Return the [X, Y] coordinate for the center point of the cell that contains the specified text.  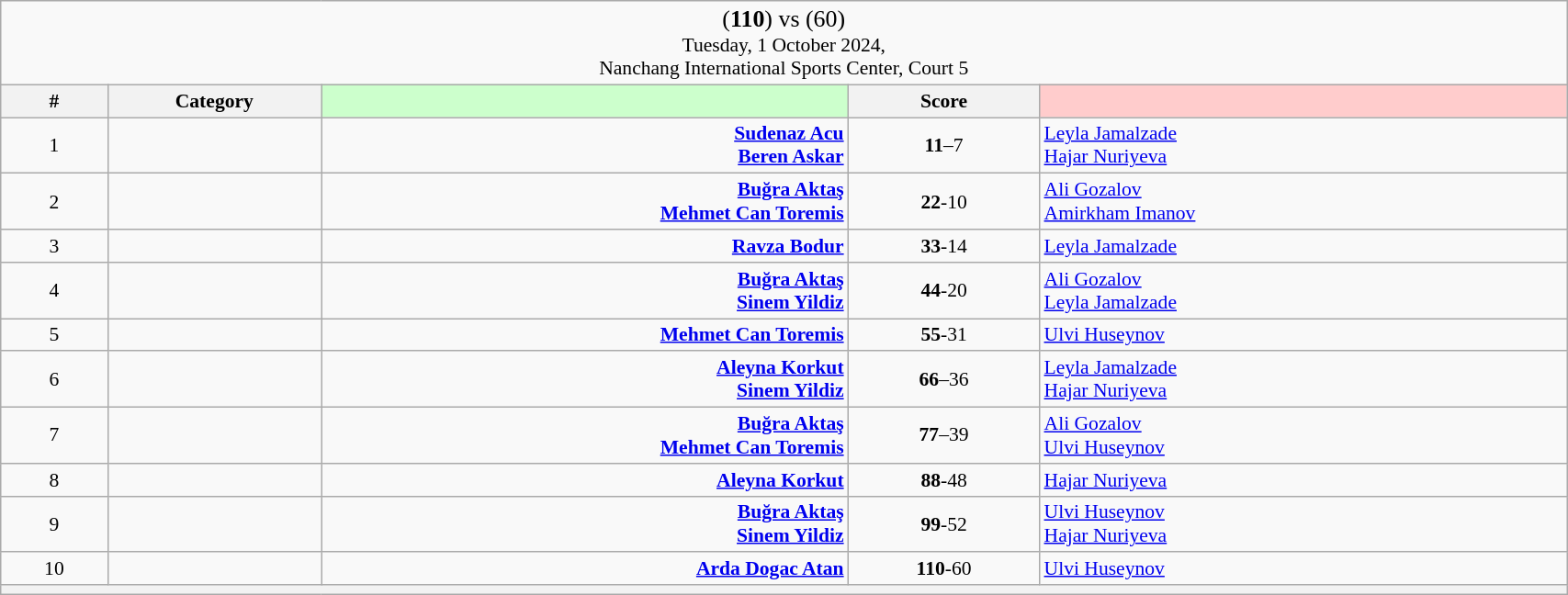
4 [54, 290]
88-48 [944, 480]
22-10 [944, 202]
Ali Gozalov Amirkham Imanov [1303, 202]
Score [944, 101]
6 [54, 380]
55-31 [944, 335]
66–36 [944, 380]
11–7 [944, 145]
Hajar Nuriyeva [1303, 480]
# [54, 101]
1 [54, 145]
Category [215, 101]
2 [54, 202]
Mehmet Can Toremis [585, 335]
Leyla Jamalzade [1303, 246]
Sudenaz Acu Beren Askar [585, 145]
10 [54, 569]
7 [54, 435]
110-60 [944, 569]
Aleyna Korkut Sinem Yildiz [585, 380]
3 [54, 246]
99-52 [944, 523]
Ali Gozalov Leyla Jamalzade [1303, 290]
Ulvi Huseynov Hajar Nuriyeva [1303, 523]
Ali Gozalov Ulvi Huseynov [1303, 435]
Arda Dogac Atan [585, 569]
33-14 [944, 246]
77–39 [944, 435]
Aleyna Korkut [585, 480]
8 [54, 480]
9 [54, 523]
44-20 [944, 290]
5 [54, 335]
(110) vs (60)Tuesday, 1 October 2024, Nanchang International Sports Center, Court 5 [784, 42]
Ravza Bodur [585, 246]
